Extract the [X, Y] coordinate from the center of the cell holding the provided text.  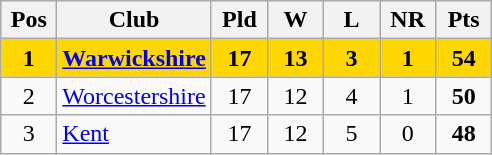
Kent [134, 134]
54 [464, 58]
2 [29, 96]
4 [352, 96]
0 [408, 134]
5 [352, 134]
13 [295, 58]
Pld [239, 20]
48 [464, 134]
W [295, 20]
L [352, 20]
Pts [464, 20]
50 [464, 96]
Pos [29, 20]
Warwickshire [134, 58]
Club [134, 20]
Worcestershire [134, 96]
NR [408, 20]
